Identify which cell holds the provided text, then report its [x, y] central coordinate. 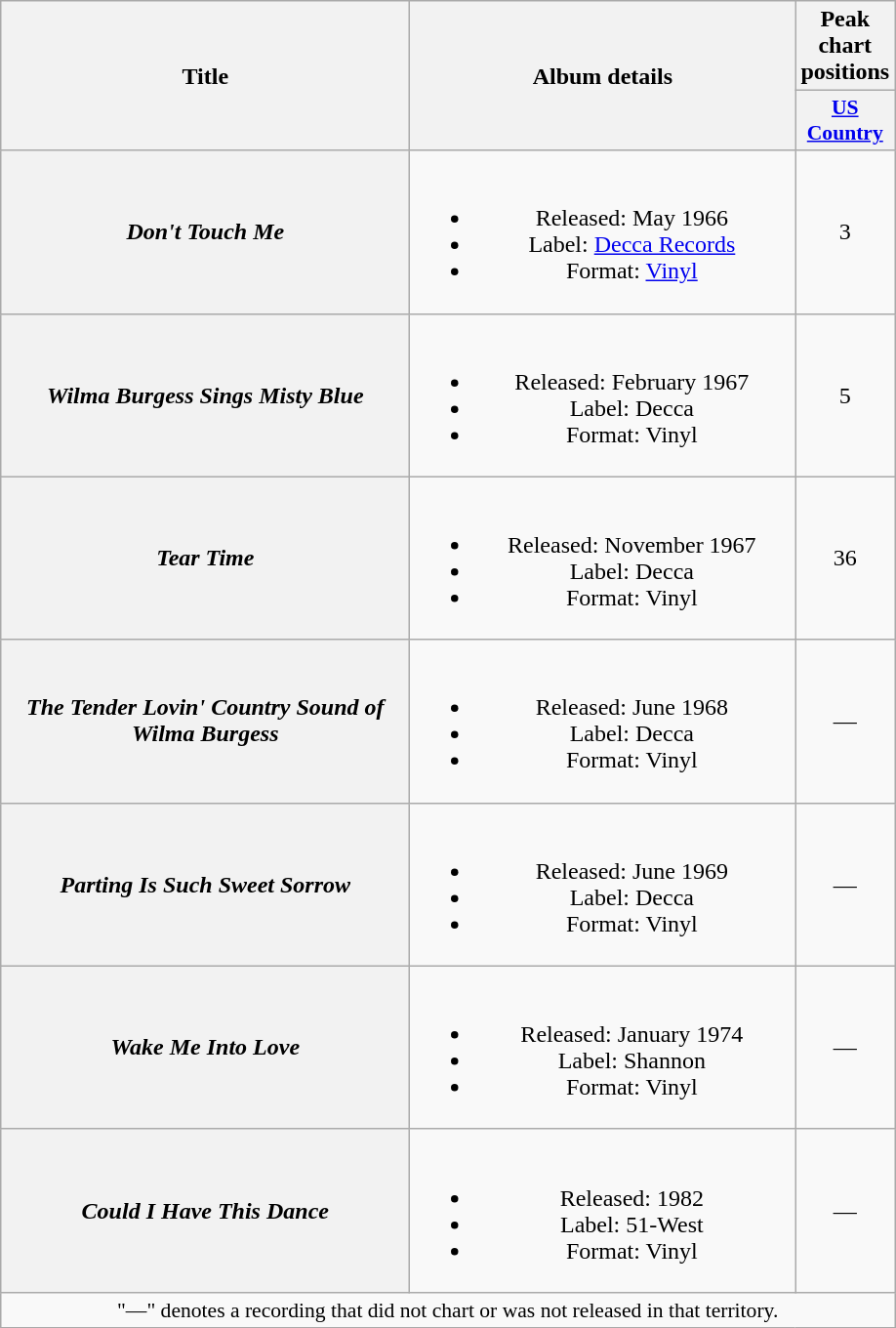
The Tender Lovin' Country Sound of Wilma Burgess [205, 721]
Parting Is Such Sweet Sorrow [205, 885]
Could I Have This Dance [205, 1211]
Released: June 1968Label: DeccaFormat: Vinyl [603, 721]
Don't Touch Me [205, 232]
Released: May 1966Label: Decca RecordsFormat: Vinyl [603, 232]
Released: February 1967Label: DeccaFormat: Vinyl [603, 394]
Album details [603, 76]
5 [845, 394]
Released: January 1974Label: ShannonFormat: Vinyl [603, 1047]
Tear Time [205, 559]
3 [845, 232]
Peakchartpositions [845, 46]
"—" denotes a recording that did not chart or was not released in that territory. [448, 1309]
USCountry [845, 121]
36 [845, 559]
Released: June 1969Label: DeccaFormat: Vinyl [603, 885]
Title [205, 76]
Released: November 1967Label: DeccaFormat: Vinyl [603, 559]
Wilma Burgess Sings Misty Blue [205, 394]
Released: 1982Label: 51-WestFormat: Vinyl [603, 1211]
Wake Me Into Love [205, 1047]
